For the text-containing cell, return its midpoint in (x, y) coordinate format. 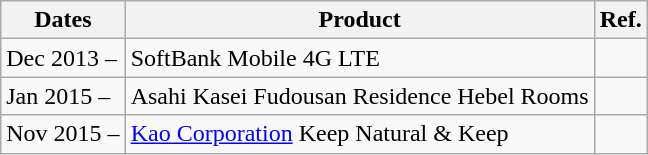
Jan 2015 – (63, 96)
Asahi Kasei Fudousan Residence Hebel Rooms (360, 96)
Kao Corporation Keep Natural & Keep (360, 134)
Dec 2013 – (63, 58)
Ref. (620, 20)
Product (360, 20)
Nov 2015 – (63, 134)
Dates (63, 20)
SoftBank Mobile 4G LTE (360, 58)
